Extract the [X, Y] coordinate from the center of the cell holding the provided text.  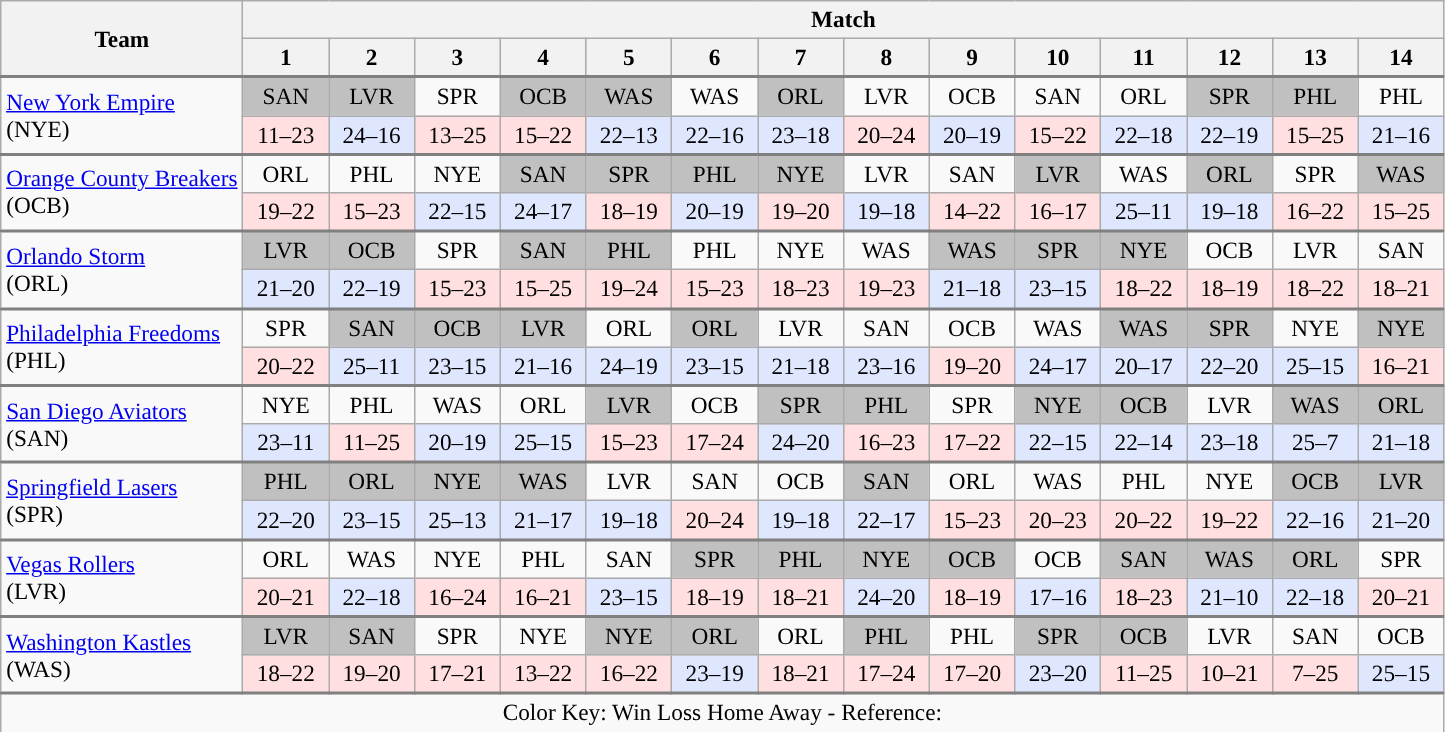
14–22 [972, 212]
5 [629, 58]
25–7 [1315, 442]
23–11 [286, 442]
20–17 [1144, 366]
12 [1229, 58]
24–19 [629, 366]
10–21 [1229, 674]
11–23 [286, 134]
13–22 [543, 674]
Orange County Breakers (OCB) [122, 192]
6 [715, 58]
22–13 [629, 134]
7–25 [1315, 674]
17–16 [1058, 596]
16–24 [457, 596]
17–21 [457, 674]
3 [457, 58]
19–24 [629, 288]
Match [844, 19]
14 [1401, 58]
17–20 [972, 674]
23–20 [1058, 674]
10 [1058, 58]
20–23 [1058, 520]
New York Empire (NYE) [122, 116]
4 [543, 58]
22–14 [1144, 442]
23–19 [715, 674]
San Diego Aviators (SAN) [122, 424]
13–25 [457, 134]
23–16 [886, 366]
Philadelphia Freedoms (PHL) [122, 346]
Color Key: Win Loss Home Away - Reference: [722, 712]
7 [801, 58]
21–17 [543, 520]
Springfield Lasers (SPR) [122, 500]
21–10 [1229, 596]
9 [972, 58]
19–23 [886, 288]
2 [372, 58]
Vegas Rollers (LVR) [122, 578]
24–16 [372, 134]
13 [1315, 58]
16–17 [1058, 212]
Orlando Storm (ORL) [122, 270]
22–17 [886, 520]
25–13 [457, 520]
11 [1144, 58]
17–22 [972, 442]
16–23 [886, 442]
8 [886, 58]
Washington Kastles (WAS) [122, 654]
Team [122, 38]
1 [286, 58]
